Capture the cell that displays the provided text and extract its [x, y] central coordinate. 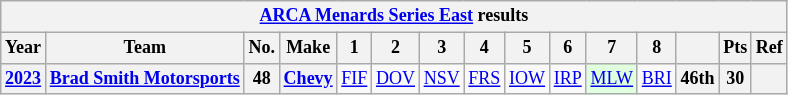
Team [144, 48]
46th [698, 78]
7 [612, 48]
Ref [769, 48]
Year [24, 48]
Chevy [308, 78]
FIF [354, 78]
2023 [24, 78]
6 [568, 48]
Pts [736, 48]
Brad Smith Motorsports [144, 78]
IRP [568, 78]
DOV [396, 78]
2 [396, 48]
Make [308, 48]
5 [528, 48]
FRS [484, 78]
1 [354, 48]
3 [442, 48]
No. [262, 48]
NSV [442, 78]
8 [656, 48]
IOW [528, 78]
4 [484, 48]
30 [736, 78]
MLW [612, 78]
BRI [656, 78]
ARCA Menards Series East results [394, 16]
48 [262, 78]
